Scan for the cell matching the given text and deliver its [X, Y] coordinate at center. 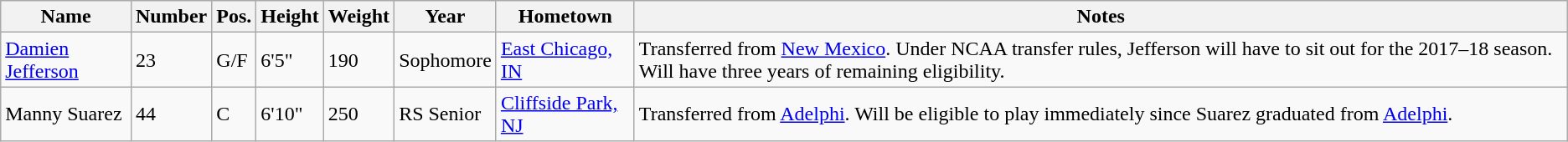
23 [171, 60]
East Chicago, IN [565, 60]
Cliffside Park, NJ [565, 114]
Name [66, 17]
6'10" [290, 114]
Number [171, 17]
6'5" [290, 60]
Transferred from Adelphi. Will be eligible to play immediately since Suarez graduated from Adelphi. [1101, 114]
Damien Jefferson [66, 60]
250 [358, 114]
Height [290, 17]
Manny Suarez [66, 114]
C [235, 114]
Sophomore [446, 60]
G/F [235, 60]
Pos. [235, 17]
RS Senior [446, 114]
Weight [358, 17]
190 [358, 60]
44 [171, 114]
Notes [1101, 17]
Year [446, 17]
Hometown [565, 17]
